Identify which cell holds the provided text, then report its (x, y) central coordinate. 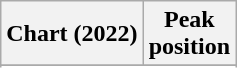
Chart (2022) (72, 34)
Peakposition (189, 34)
